From the cell containing the given text, extract its center point as (x, y) coordinate. 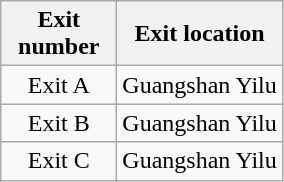
Exit number (59, 34)
Exit location (200, 34)
Exit C (59, 161)
Exit A (59, 85)
Exit B (59, 123)
